Locate the cell with the specified text and output its [x, y] center coordinate. 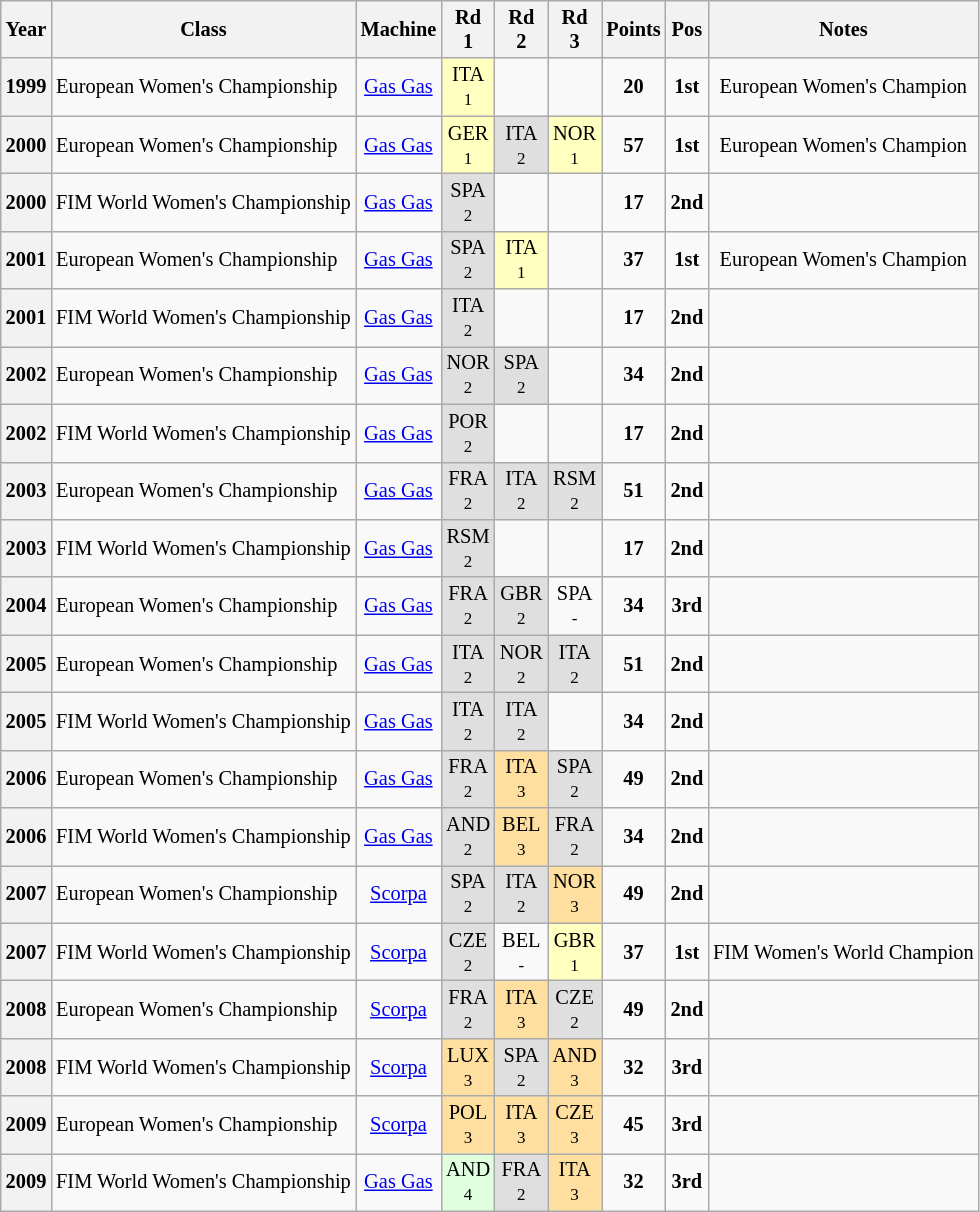
AND4 [468, 1182]
20 [634, 87]
POL3 [468, 1125]
Rd1 [468, 29]
1999 [26, 87]
CZE3 [575, 1125]
Rd3 [575, 29]
POR2 [468, 433]
Class [203, 29]
NOR3 [575, 894]
GBR2 [522, 606]
Pos [688, 29]
FIM Women's World Champion [843, 952]
AND2 [468, 837]
NOR1 [575, 145]
45 [634, 1125]
Machine [399, 29]
BEL3 [522, 837]
Notes [843, 29]
LUX3 [468, 1067]
57 [634, 145]
BEL- [522, 952]
AND3 [575, 1067]
Points [634, 29]
Year [26, 29]
2004 [26, 606]
GER1 [468, 145]
GBR1 [575, 952]
SPA- [575, 606]
Rd2 [522, 29]
